Identify which cell holds the provided text, then report its [x, y] central coordinate. 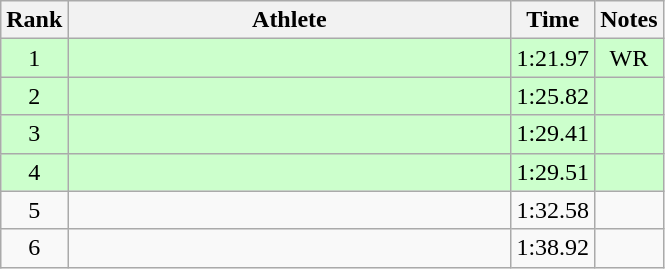
1:21.97 [553, 58]
1:29.41 [553, 134]
1:29.51 [553, 172]
1:25.82 [553, 96]
Notes [629, 20]
1 [34, 58]
5 [34, 210]
3 [34, 134]
Rank [34, 20]
Time [553, 20]
2 [34, 96]
Athlete [290, 20]
1:38.92 [553, 248]
WR [629, 58]
4 [34, 172]
1:32.58 [553, 210]
6 [34, 248]
